Return (x, y) of the center of cell containing provided text 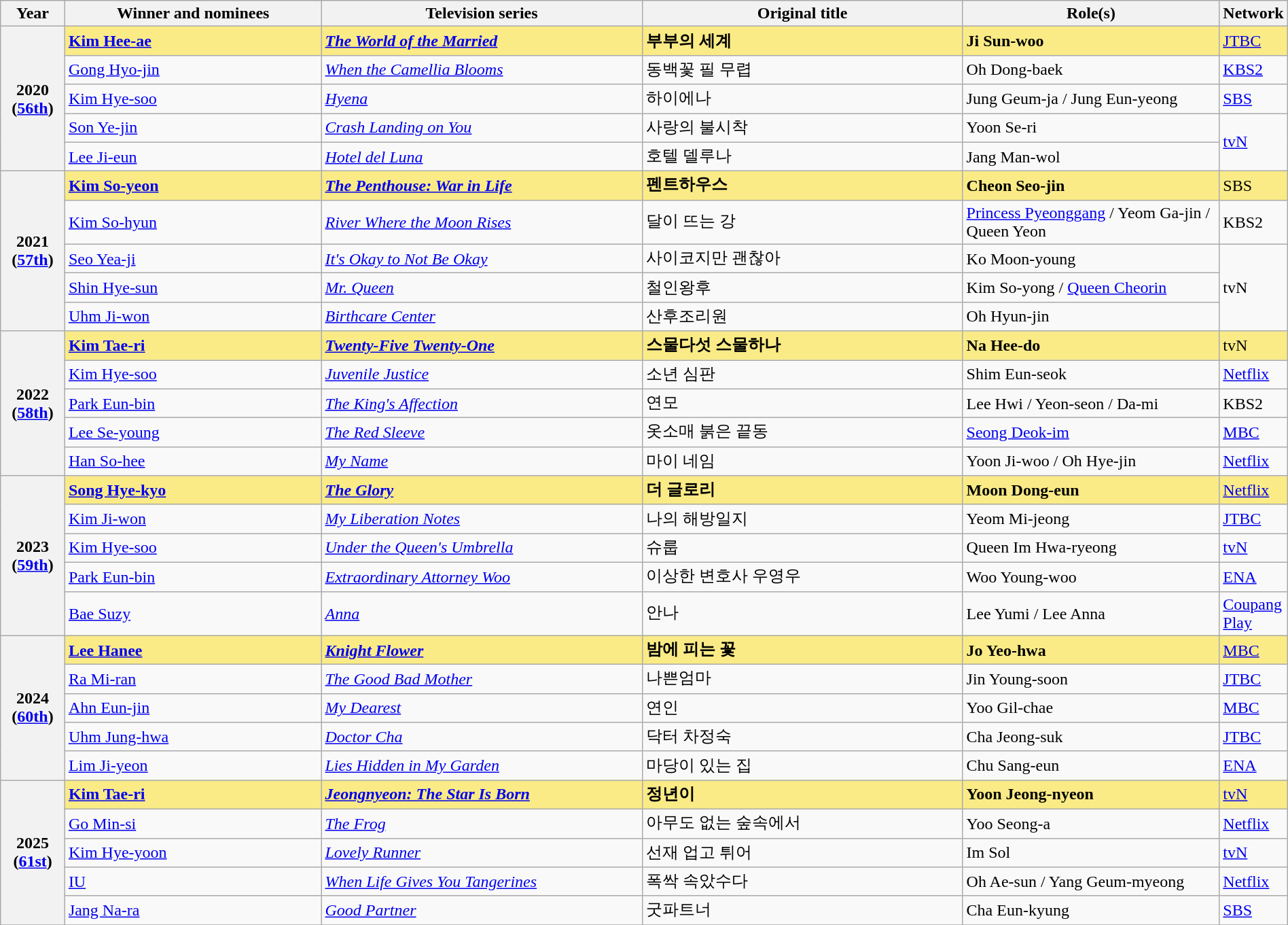
연인 (802, 708)
It's Okay to Not Be Okay (482, 258)
Yoo Gil-chae (1091, 708)
나쁜엄마 (802, 680)
사이코지만 괜찮아 (802, 258)
Yoon Se-ri (1091, 128)
Jung Geum-ja / Jung Eun-yeong (1091, 99)
Kim So-hyun (193, 222)
Lim Ji-yeon (193, 765)
이상한 변호사 우영우 (802, 576)
옷소매 붉은 끝동 (802, 432)
Winner and nominees (193, 14)
Role(s) (1091, 14)
Lies Hidden in My Garden (482, 765)
Birthcare Center (482, 317)
슈룹 (802, 548)
Chu Sang-eun (1091, 765)
2022(58th) (33, 404)
닥터 차정숙 (802, 737)
The Frog (482, 824)
Jo Yeo-hwa (1091, 650)
Lee Hwi / Yeon-seon / Da-mi (1091, 404)
Doctor Cha (482, 737)
호텔 델루나 (802, 156)
Seong Deok-im (1091, 432)
Ra Mi-ran (193, 680)
2025 (61st) (33, 852)
Lee Yumi / Lee Anna (1091, 613)
Jang Man-wol (1091, 156)
Jang Na-ra (193, 911)
부부의 세계 (802, 41)
아무도 없는 숲속에서 (802, 824)
Song Hye-kyo (193, 491)
마이 네임 (802, 461)
선재 업고 튀어 (802, 852)
Ko Moon-young (1091, 258)
Extraordinary Attorney Woo (482, 576)
Kim So-yeon (193, 186)
Lee Hanee (193, 650)
Queen Im Hwa-ryeong (1091, 548)
When the Camellia Blooms (482, 69)
Good Partner (482, 911)
Oh Dong-baek (1091, 69)
The Red Sleeve (482, 432)
동백꽃 필 무렵 (802, 69)
Hyena (482, 99)
Lee Se-young (193, 432)
Oh Ae-sun / Yang Geum-myeong (1091, 882)
더 글로리 (802, 491)
Jeongnyeon: The Star Is Born (482, 795)
연모 (802, 404)
Seo Yea-ji (193, 258)
Yeom Mi-jeong (1091, 519)
나의 해방일지 (802, 519)
2023 (59th) (33, 556)
달이 뜨는 강 (802, 222)
The World of the Married (482, 41)
Cha Eun-kyung (1091, 911)
Lovely Runner (482, 852)
Oh Hyun-jin (1091, 317)
Uhm Jung-hwa (193, 737)
Cheon Seo-jin (1091, 186)
Coupang Play (1253, 613)
정년이 (802, 795)
Shin Hye-sun (193, 288)
Jin Young-soon (1091, 680)
Cha Jeong-suk (1091, 737)
펜트하우스 (802, 186)
밤에 피는 꽃 (802, 650)
Juvenile Justice (482, 375)
Anna (482, 613)
The King's Affection (482, 404)
Kim So-yong / Queen Cheorin (1091, 288)
스물다섯 스물하나 (802, 345)
My Liberation Notes (482, 519)
Yoon Ji-woo / Oh Hye-jin (1091, 461)
Mr. Queen (482, 288)
Year (33, 14)
Woo Young-woo (1091, 576)
Under the Queen's Umbrella (482, 548)
Kim Ji-won (193, 519)
소년 심판 (802, 375)
철인왕후 (802, 288)
Yoo Seong-a (1091, 824)
The Glory (482, 491)
When Life Gives You Tangerines (482, 882)
Bae Suzy (193, 613)
하이에나 (802, 99)
River Where the Moon Rises (482, 222)
굿파트너 (802, 911)
Ahn Eun-jin (193, 708)
Princess Pyeonggang / Yeom Ga-jin / Queen Yeon (1091, 222)
Lee Ji-eun (193, 156)
Kim Hee-ae (193, 41)
Network (1253, 14)
폭싹 속았수다 (802, 882)
Hotel del Luna (482, 156)
산후조리원 (802, 317)
Han So-hee (193, 461)
Twenty-Five Twenty-One (482, 345)
Yoon Jeong-nyeon (1091, 795)
My Name (482, 461)
Im Sol (1091, 852)
2020(56th) (33, 99)
2021(57th) (33, 251)
Go Min-si (193, 824)
Son Ye-jin (193, 128)
마당이 있는 집 (802, 765)
Uhm Ji-won (193, 317)
2024 (60th) (33, 708)
Na Hee-do (1091, 345)
Shim Eun-seok (1091, 375)
Ji Sun-woo (1091, 41)
Knight Flower (482, 650)
Moon Dong-eun (1091, 491)
Crash Landing on You (482, 128)
Gong Hyo-jin (193, 69)
안나 (802, 613)
사랑의 불시착 (802, 128)
IU (193, 882)
The Penthouse: War in Life (482, 186)
My Dearest (482, 708)
Television series (482, 14)
Original title (802, 14)
Kim Hye-yoon (193, 852)
The Good Bad Mother (482, 680)
